Capture the cell that displays the provided text and extract its [x, y] central coordinate. 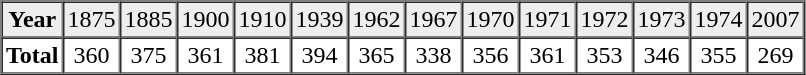
Total [32, 56]
1939 [320, 20]
1972 [604, 20]
1900 [206, 20]
1875 [92, 20]
1967 [434, 20]
346 [662, 56]
1962 [376, 20]
375 [148, 56]
381 [262, 56]
1973 [662, 20]
360 [92, 56]
356 [490, 56]
269 [776, 56]
1971 [548, 20]
1910 [262, 20]
353 [604, 56]
365 [376, 56]
394 [320, 56]
1970 [490, 20]
Year [32, 20]
2007 [776, 20]
1974 [718, 20]
1885 [148, 20]
355 [718, 56]
338 [434, 56]
